Determine the (X, Y) coordinate at the center of the cell enclosing the given text.  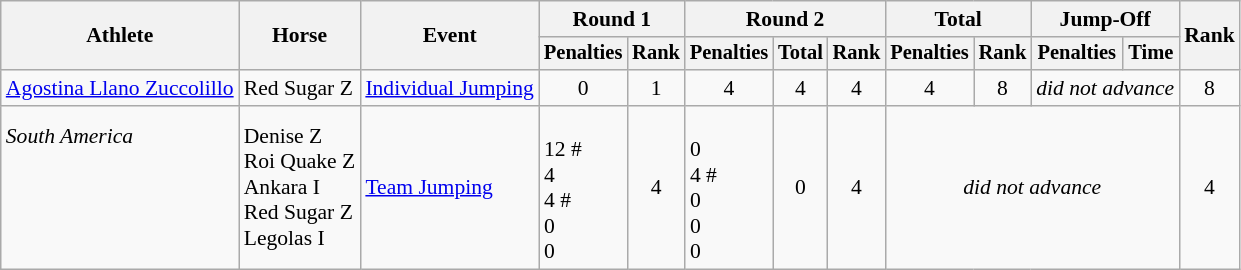
Event (450, 36)
Horse (300, 36)
Denise Z Roi Quake Z Ankara I Red Sugar Z Legolas I (300, 188)
South America (120, 188)
Round 1 (612, 19)
12 #44 #00 (583, 188)
Team Jumping (450, 188)
1 (656, 88)
Individual Jumping (450, 88)
Athlete (120, 36)
Time (1150, 54)
Round 2 (785, 19)
04 #000 (729, 188)
Jump-Off (1105, 19)
Agostina Llano Zuccolillo (120, 88)
Red Sugar Z (300, 88)
